Locate the cell with the specified text and output its (x, y) center coordinate. 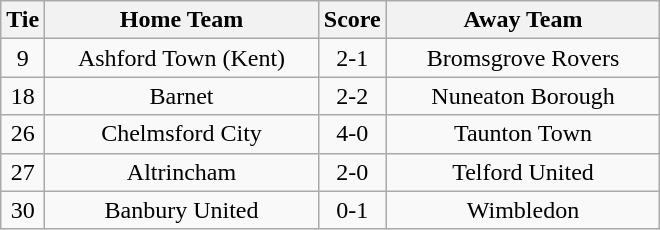
4-0 (352, 134)
2-0 (352, 172)
Banbury United (182, 210)
Tie (23, 20)
Bromsgrove Rovers (523, 58)
Home Team (182, 20)
2-2 (352, 96)
2-1 (352, 58)
Barnet (182, 96)
9 (23, 58)
Altrincham (182, 172)
Ashford Town (Kent) (182, 58)
Telford United (523, 172)
27 (23, 172)
Away Team (523, 20)
Wimbledon (523, 210)
Taunton Town (523, 134)
0-1 (352, 210)
Nuneaton Borough (523, 96)
30 (23, 210)
Chelmsford City (182, 134)
18 (23, 96)
26 (23, 134)
Score (352, 20)
